Extract the [X, Y] coordinate from the center of the cell holding the provided text.  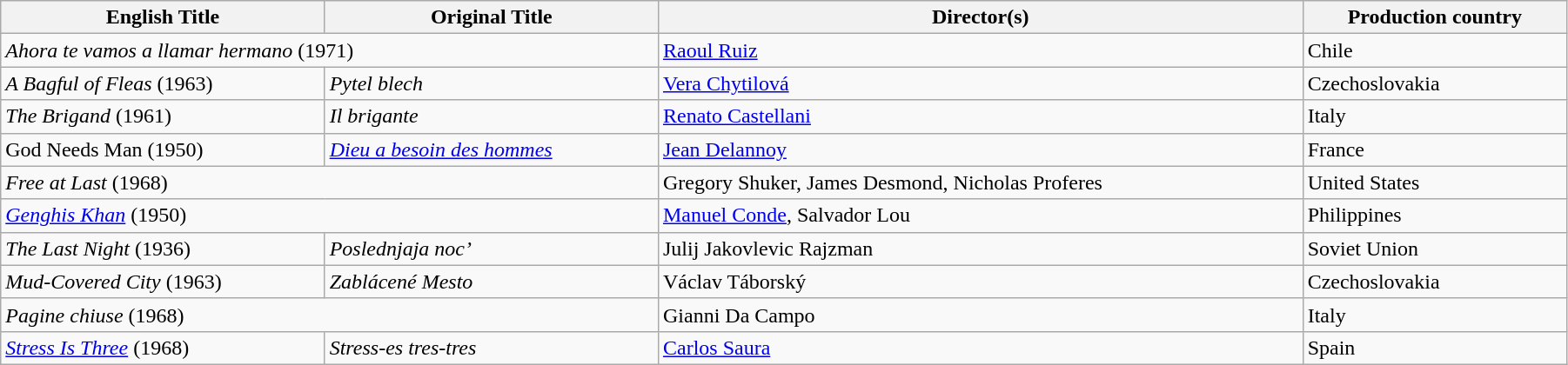
Gianni Da Campo [980, 315]
The Last Night (1936) [163, 249]
A Bagful of Fleas (1963) [163, 83]
Zablácené Mesto [491, 282]
Raoul Ruiz [980, 50]
Jean Delannoy [980, 149]
The Brigand (1961) [163, 116]
Poslednjaja noc’ [491, 249]
Spain [1434, 348]
Julij Jakovlevic Rajzman [980, 249]
God Needs Man (1950) [163, 149]
English Title [163, 17]
Pytel blech [491, 83]
Václav Táborský [980, 282]
Gregory Shuker, James Desmond, Nicholas Proferes [980, 182]
Dieu a besoin des hommes [491, 149]
Original Title [491, 17]
Chile [1434, 50]
France [1434, 149]
Pagine chiuse (1968) [330, 315]
Stress Is Three (1968) [163, 348]
Manuel Conde, Salvador Lou [980, 216]
Carlos Saura [980, 348]
Production country [1434, 17]
Stress-es tres-tres [491, 348]
Renato Castellani [980, 116]
United States [1434, 182]
Director(s) [980, 17]
Philippines [1434, 216]
Il brigante [491, 116]
Genghis Khan (1950) [330, 216]
Vera Chytilová [980, 83]
Soviet Union [1434, 249]
Mud-Covered City (1963) [163, 282]
Free at Last (1968) [330, 182]
Ahora te vamos a llamar hermano (1971) [330, 50]
